Identify which cell holds the provided text, then report its (X, Y) central coordinate. 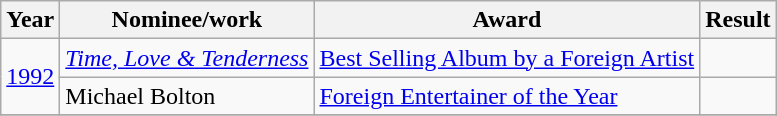
Best Selling Album by a Foreign Artist (507, 58)
Foreign Entertainer of the Year (507, 96)
1992 (30, 77)
Michael Bolton (187, 96)
Result (738, 20)
Award (507, 20)
Nominee/work (187, 20)
Time, Love & Tenderness (187, 58)
Year (30, 20)
